Output the (x, y) coordinate of the center of the cell containing the given text.  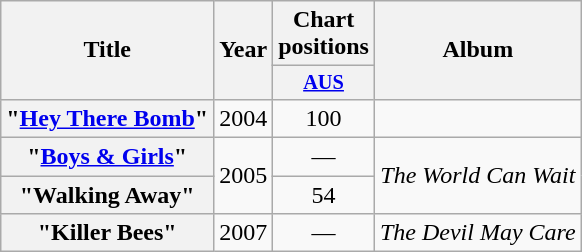
AUS (324, 83)
"Walking Away" (108, 195)
The World Can Wait (478, 176)
"Hey There Bomb" (108, 118)
Title (108, 50)
100 (324, 118)
2004 (244, 118)
"Boys & Girls" (108, 157)
"Killer Bees" (108, 233)
2007 (244, 233)
Year (244, 50)
54 (324, 195)
Chart positions (324, 34)
2005 (244, 176)
The Devil May Care (478, 233)
Album (478, 50)
